Search for the cell housing the specified text and yield its (x, y) center coordinate. 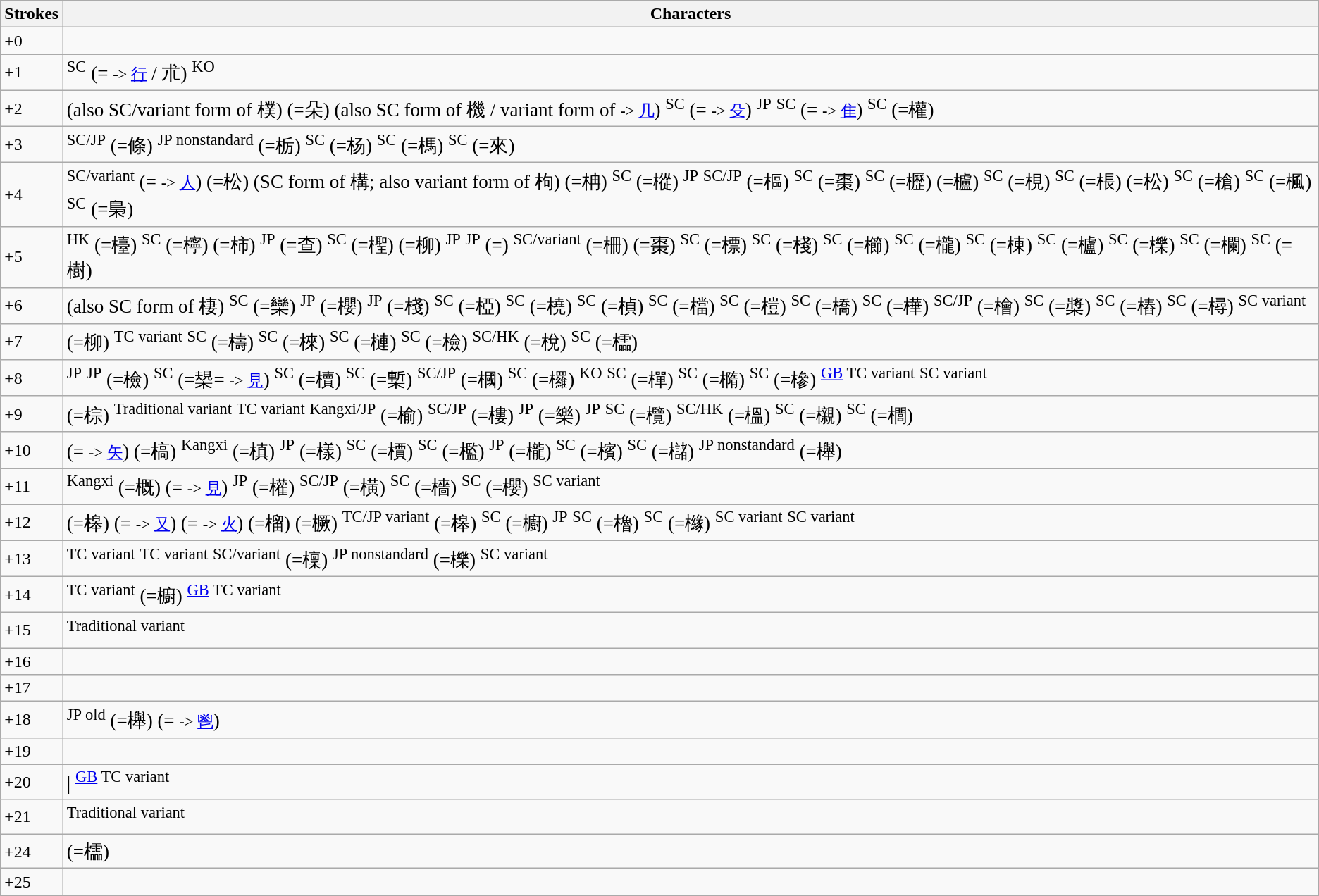
Strokes (32, 14)
+11 (32, 486)
(= -> 矢) (=槁) Kangxi (=槙) JP (=樣) SC (=檟) SC (=檻) JP (=櫳) SC (=檳) SC (=櫧) JP nonstandard (=櫸) (691, 449)
+7 (32, 342)
HK (=檯) SC (=檸) (=柿) JP (=查) SC (=檉) (=柳) JP JP (=) SC/variant (=柵) (=棗) SC (=標) SC (=棧) SC (=櫛) SC (=櫳) SC (=棟) SC (=櫨) SC (=櫟) SC (=欄) SC (=樹) (691, 256)
+6 (32, 306)
(=柳) TC variant SC (=檮) SC (=棶) SC (=槤) SC (=檢) SC/HK (=梲) SC (=櫺) (691, 342)
+8 (32, 378)
+0 (32, 41)
+24 (32, 852)
+4 (32, 194)
+5 (32, 256)
+10 (32, 449)
(also SC/variant form of 樸) (=朵) (also SC form of 機 / variant form of -> 几) SC (= -> 殳) JP SC (= -> 隹) SC (=權) (691, 108)
+1 (32, 72)
Characters (691, 14)
TC variant TC variant SC/variant (=檁) JP nonstandard (=櫟) SC variant (691, 558)
Kangxi (=概) (= -> 見) JP (=權) SC/JP (=橫) SC (=檣) SC (=櫻) SC variant (691, 486)
+19 (32, 751)
+2 (32, 108)
(=槔) (= -> 又) (= -> 火) (=榴) (=橛) TC/JP variant (=槔) SC (=櫥) JP SC (=櫓) SC (=櫞) SC variant SC variant (691, 523)
(=棕) Traditional variant TC variant Kangxi/JP (=榆) SC/JP (=樓) JP (=樂) JP SC (=欖) SC/HK (=榲) SC (=櫬) SC (=櫚) (691, 414)
SC (= -> 行 / 朮) KO (691, 72)
+12 (32, 523)
+15 (32, 630)
+14 (32, 595)
+25 (32, 882)
TC variant (=櫥) GB TC variant (691, 595)
JP JP (=檢) SC (=槼= -> 見) SC (=櫝) SC (=槧) SC/JP (=槶) SC (=欏) KO SC (=樿) SC (=橢) SC (=槮) GB TC variant SC variant (691, 378)
+18 (32, 720)
+17 (32, 688)
+9 (32, 414)
+20 (32, 782)
+21 (32, 817)
JP old (=櫸) (= -> 鬯) (691, 720)
| GB TC variant (691, 782)
(=櫺) (691, 852)
+16 (32, 661)
(also SC form of 棲) SC (=欒) JP (=櫻) JP (=棧) SC (=椏) SC (=橈) SC (=楨) SC (=檔) SC (=榿) SC (=橋) SC (=樺) SC/JP (=檜) SC (=槳) SC (=樁) SC (=樳) SC variant (691, 306)
+3 (32, 144)
SC/JP (=條) JP nonstandard (=栃) SC (=杨) SC (=榪) SC (=來) (691, 144)
+13 (32, 558)
